Provide the [x, y] coordinate of the cell's center where the given text is located.  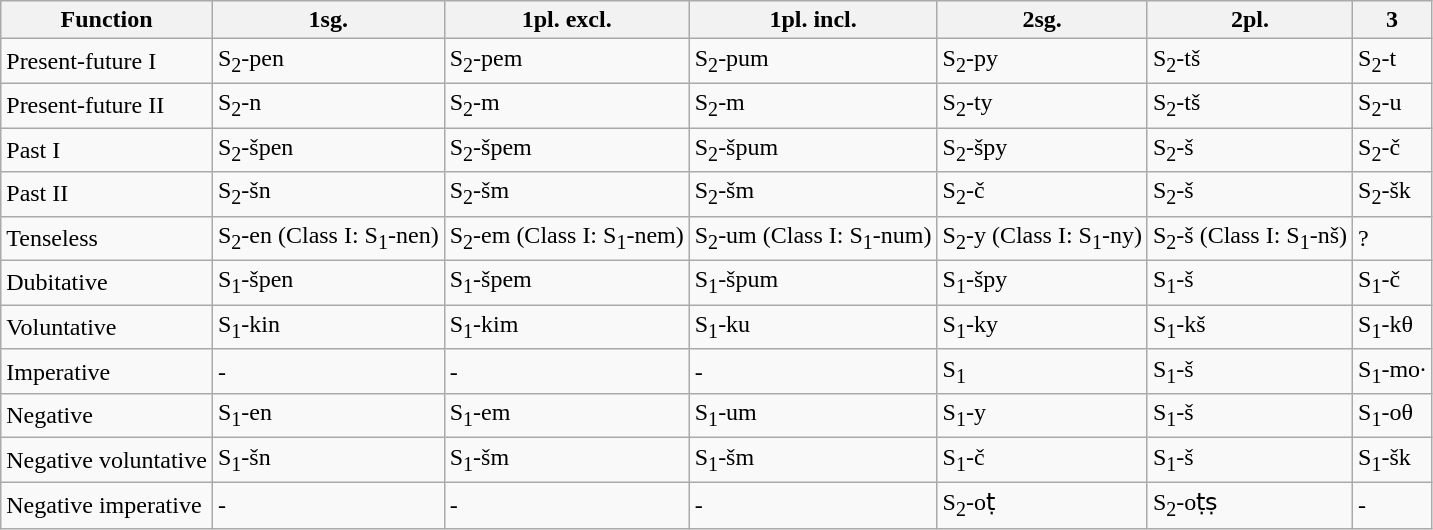
1pl. incl. [813, 20]
S2-špen [328, 150]
S1-kim [566, 327]
S1-em [566, 416]
S1-mo· [1392, 371]
Voluntative [107, 327]
S1-y [1042, 416]
2pl. [1250, 20]
S2-šk [1392, 194]
S2-t [1392, 61]
S2-šn [328, 194]
Dubitative [107, 283]
Past II [107, 194]
S2-um (Class I: S1-num) [813, 238]
S1-kin [328, 327]
S2-pum [813, 61]
S1-šn [328, 460]
Negative [107, 416]
Tenseless [107, 238]
S2-n [328, 105]
2sg. [1042, 20]
S1-ky [1042, 327]
Function [107, 20]
S1 [1042, 371]
S2-pen [328, 61]
S2-pem [566, 61]
3 [1392, 20]
Present-future I [107, 61]
S2-oṭ [1042, 505]
S1-ku [813, 327]
S1-oθ [1392, 416]
S1-en [328, 416]
1sg. [328, 20]
S2-špum [813, 150]
S2-en (Class I: S1-nen) [328, 238]
S1-šk [1392, 460]
Imperative [107, 371]
S2-špy [1042, 150]
S1-kš [1250, 327]
S1-um [813, 416]
S2-py [1042, 61]
S1-špy [1042, 283]
Negative voluntative [107, 460]
S2-u [1392, 105]
S1-špum [813, 283]
S2-em (Class I: S1-nem) [566, 238]
S1-špem [566, 283]
Present-future II [107, 105]
S2-špem [566, 150]
Past I [107, 150]
S1-kθ [1392, 327]
S1-špen [328, 283]
Negative imperative [107, 505]
1pl. excl. [566, 20]
S2-š (Class I: S1-nš) [1250, 238]
S2-ty [1042, 105]
S2-y (Class I: S1-ny) [1042, 238]
S2-oṭṣ [1250, 505]
? [1392, 238]
